Return (X, Y) of the center of cell containing provided text 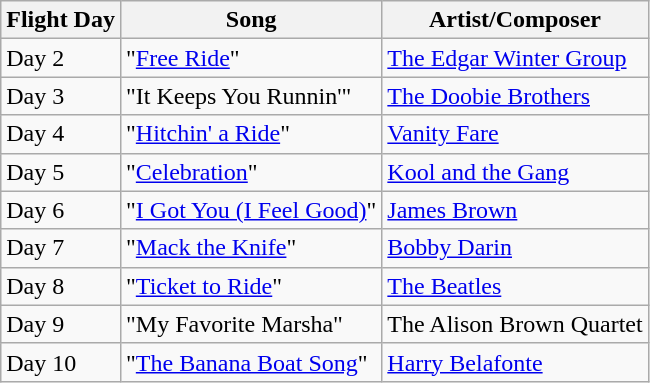
Day 5 (61, 172)
"The Banana Boat Song" (250, 362)
Flight Day (61, 20)
"Hitchin' a Ride" (250, 134)
"My Favorite Marsha" (250, 324)
Artist/Composer (515, 20)
"Free Ride" (250, 58)
"Celebration" (250, 172)
Day 3 (61, 96)
Day 6 (61, 210)
Day 2 (61, 58)
Kool and the Gang (515, 172)
Day 4 (61, 134)
"I Got You (I Feel Good)" (250, 210)
Day 7 (61, 248)
Day 10 (61, 362)
"Ticket to Ride" (250, 286)
The Doobie Brothers (515, 96)
Song (250, 20)
The Beatles (515, 286)
"Mack the Knife" (250, 248)
Bobby Darin (515, 248)
Vanity Fare (515, 134)
The Edgar Winter Group (515, 58)
The Alison Brown Quartet (515, 324)
Day 9 (61, 324)
"It Keeps You Runnin'" (250, 96)
Harry Belafonte (515, 362)
James Brown (515, 210)
Day 8 (61, 286)
